Provide the (x, y) coordinate of the cell's center where the given text is located.  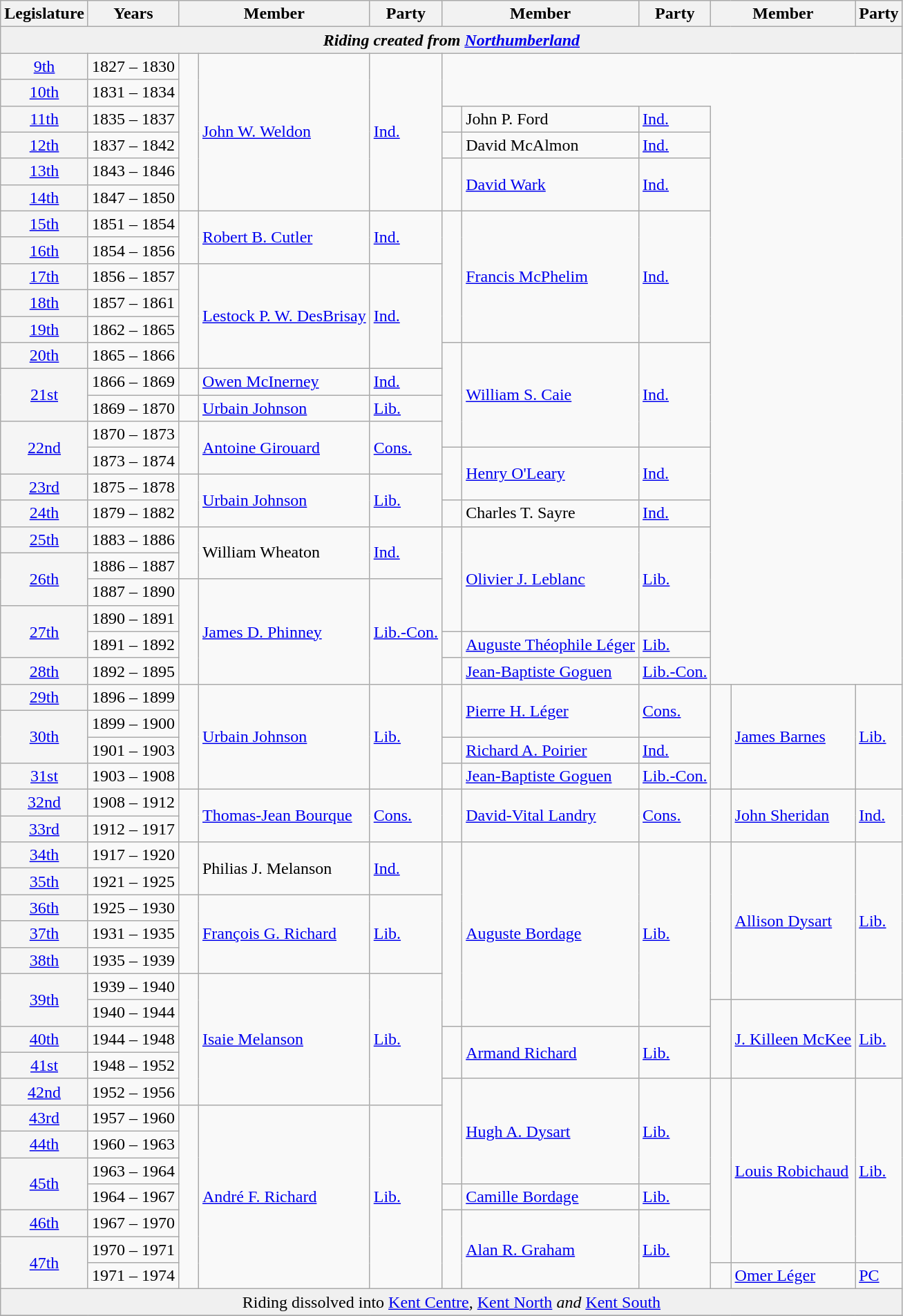
1879 – 1882 (133, 513)
1971 – 1974 (133, 1276)
13th (44, 171)
1886 – 1887 (133, 566)
45th (44, 1184)
Auguste Bordage (551, 934)
17th (44, 276)
John P. Ford (551, 119)
1935 – 1939 (133, 960)
Hugh A. Dysart (551, 1131)
36th (44, 908)
1827 – 1830 (133, 66)
1856 – 1857 (133, 276)
James D. Phinney (284, 631)
Olivier J. Leblanc (551, 579)
1964 – 1967 (133, 1197)
40th (44, 1039)
42nd (44, 1091)
Alan R. Graham (551, 1250)
Armand Richard (551, 1052)
1866 – 1869 (133, 382)
Richard A. Poirier (551, 750)
Henry O'Leary (551, 474)
1873 – 1874 (133, 461)
34th (44, 855)
25th (44, 540)
18th (44, 303)
1875 – 1878 (133, 487)
Owen McInerney (284, 382)
1865 – 1866 (133, 356)
1940 – 1944 (133, 1013)
20th (44, 356)
14th (44, 198)
Lestock P. W. DesBrisay (284, 316)
1912 – 1917 (133, 829)
12th (44, 145)
1970 – 1971 (133, 1250)
37th (44, 934)
27th (44, 631)
1831 – 1834 (133, 93)
10th (44, 93)
1887 – 1890 (133, 592)
Robert B. Cutler (284, 237)
1837 – 1842 (133, 145)
Riding dissolved into Kent Centre, Kent North and Kent South (452, 1302)
38th (44, 960)
John Sheridan (793, 816)
1921 – 1925 (133, 881)
J. Killeen McKee (793, 1039)
1851 – 1854 (133, 224)
1896 – 1899 (133, 697)
22nd (44, 448)
11th (44, 119)
Thomas-Jean Bourque (284, 816)
1869 – 1870 (133, 408)
31st (44, 776)
1899 – 1900 (133, 723)
1939 – 1940 (133, 986)
44th (44, 1144)
30th (44, 736)
1952 – 1956 (133, 1091)
David-Vital Landry (551, 816)
1854 – 1856 (133, 250)
1925 – 1930 (133, 908)
1963 – 1964 (133, 1171)
Years (133, 14)
28th (44, 671)
15th (44, 224)
1960 – 1963 (133, 1144)
35th (44, 881)
1891 – 1892 (133, 645)
1944 – 1948 (133, 1039)
Louis Robichaud (793, 1170)
Francis McPhelim (551, 276)
23rd (44, 487)
9th (44, 66)
François G. Richard (284, 934)
1917 – 1920 (133, 855)
16th (44, 250)
19th (44, 330)
1903 – 1908 (133, 776)
39th (44, 1000)
1901 – 1903 (133, 750)
1908 – 1912 (133, 803)
Philias J. Melanson (284, 868)
Allison Dysart (793, 921)
32nd (44, 803)
1847 – 1850 (133, 198)
Antoine Girouard (284, 448)
43rd (44, 1118)
1835 – 1837 (133, 119)
John W. Weldon (284, 132)
David McAlmon (551, 145)
41st (44, 1065)
André F. Richard (284, 1196)
William S. Caie (551, 395)
1957 – 1960 (133, 1118)
1843 – 1846 (133, 171)
1892 – 1895 (133, 671)
James Barnes (793, 736)
1883 – 1886 (133, 540)
1967 – 1970 (133, 1223)
46th (44, 1223)
Riding created from Northumberland (452, 40)
1948 – 1952 (133, 1065)
Pierre H. Léger (551, 710)
33rd (44, 829)
1870 – 1873 (133, 435)
Isaie Melanson (284, 1039)
24th (44, 513)
1857 – 1861 (133, 303)
David Wark (551, 184)
1890 – 1891 (133, 618)
21st (44, 395)
Legislature (44, 14)
William Wheaton (284, 553)
1931 – 1935 (133, 934)
Camille Bordage (551, 1197)
47th (44, 1263)
Auguste Théophile Léger (551, 645)
Omer Léger (793, 1276)
26th (44, 579)
1862 – 1865 (133, 330)
PC (879, 1276)
29th (44, 697)
Charles T. Sayre (551, 513)
